Return (x, y) of the center of cell containing provided text 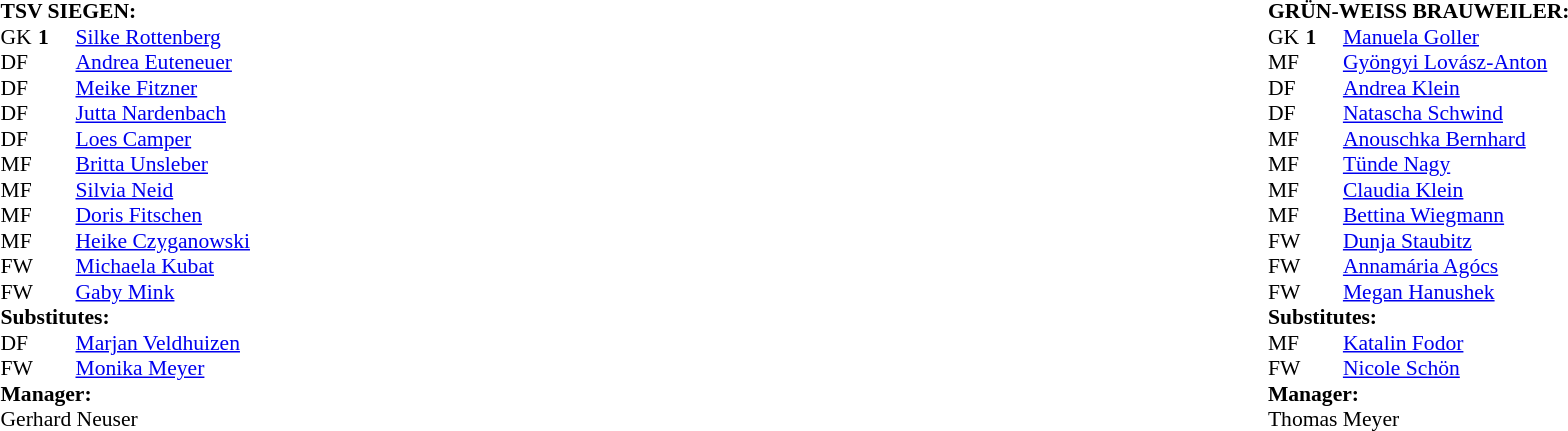
Jutta Nardenbach (163, 113)
Michaela Kubat (163, 267)
Loes Camper (163, 139)
Silvia Neid (163, 190)
Britta Unsleber (163, 165)
Monika Meyer (163, 369)
Gaby Mink (163, 292)
Meike Fitzner (163, 88)
Andrea Euteneuer (163, 63)
Silke Rottenberg (163, 37)
Heike Czyganowski (163, 241)
Manager: (124, 394)
Marjan Veldhuizen (163, 343)
Doris Fitschen (163, 215)
Substitutes: (124, 317)
